Output the [x, y] coordinate of the center of the cell containing the given text.  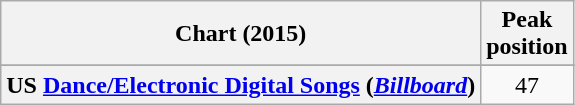
47 [527, 85]
US Dance/Electronic Digital Songs (Billboard) [241, 85]
Peakposition [527, 34]
Chart (2015) [241, 34]
